Detect which cell encompasses the target text, then output its [x, y] center coordinate. 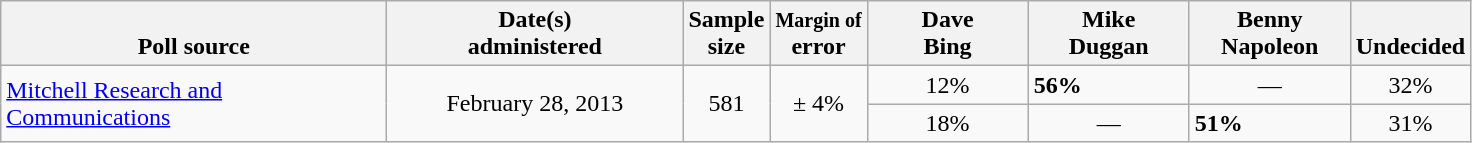
Samplesize [726, 34]
DaveBing [948, 34]
Poll source [194, 34]
BennyNapoleon [1270, 34]
± 4% [818, 104]
18% [948, 123]
MikeDuggan [1108, 34]
581 [726, 104]
Date(s)administered [535, 34]
Mitchell Research and Communications [194, 104]
31% [1410, 123]
Margin oferror [818, 34]
February 28, 2013 [535, 104]
Undecided [1410, 34]
56% [1108, 85]
51% [1270, 123]
32% [1410, 85]
12% [948, 85]
